Pinpoint the cell where the given text exists, returning its [X, Y] midpoint coordinate. 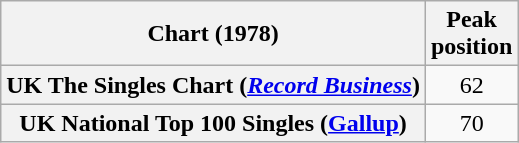
62 [471, 85]
Chart (1978) [214, 34]
Peakposition [471, 34]
UK National Top 100 Singles (Gallup) [214, 123]
UK The Singles Chart (Record Business) [214, 85]
70 [471, 123]
